Provide the (X, Y) coordinate of the cell's center where the given text is located.  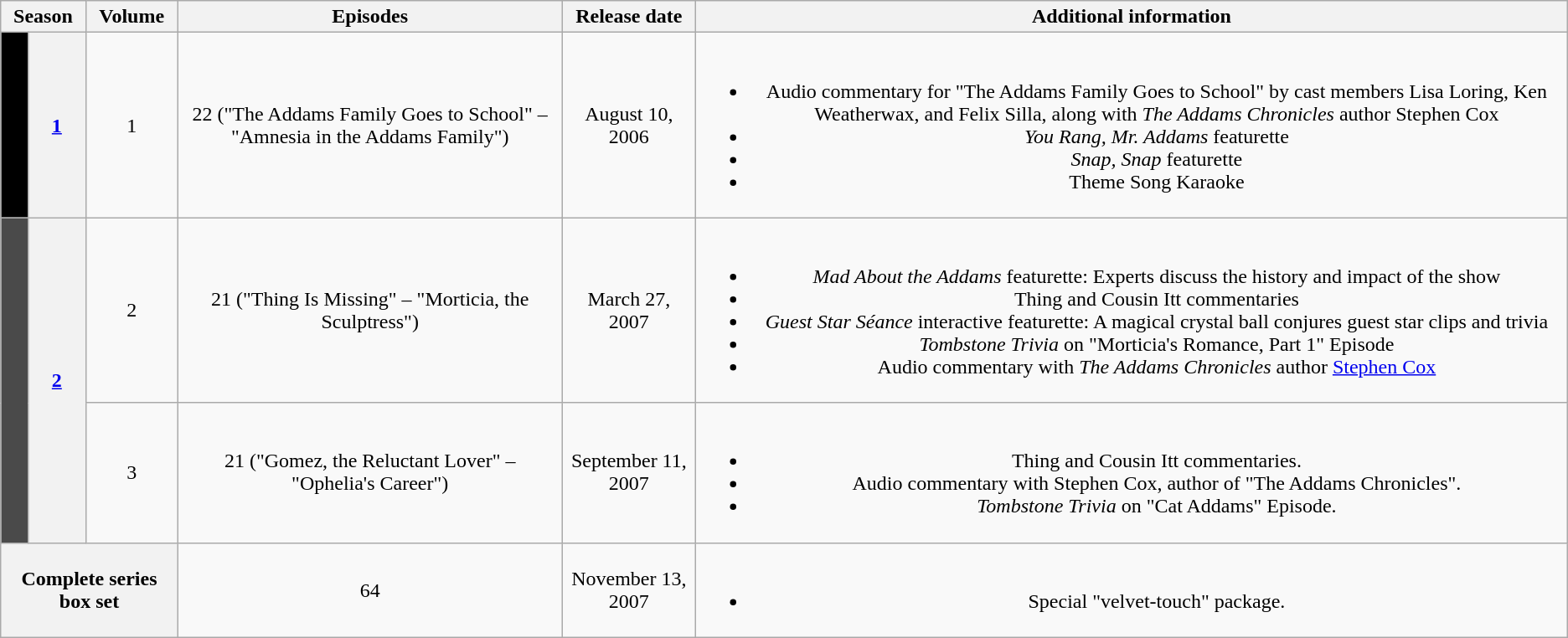
21 ("Gomez, the Reluctant Lover" – "Ophelia's Career") (370, 472)
Complete series box set (90, 589)
Special "velvet-touch" package. (1132, 589)
March 27, 2007 (628, 310)
64 (370, 589)
Episodes (370, 17)
August 10, 2006 (628, 126)
November 13, 2007 (628, 589)
3 (132, 472)
Additional information (1132, 17)
September 11, 2007 (628, 472)
Thing and Cousin Itt commentaries.Audio commentary with Stephen Cox, author of "The Addams Chronicles".Tombstone Trivia on "Cat Addams" Episode. (1132, 472)
Season (44, 17)
Release date (628, 17)
22 ("The Addams Family Goes to School" – "Amnesia in the Addams Family") (370, 126)
Volume (132, 17)
21 ("Thing Is Missing" – "Morticia, the Sculptress") (370, 310)
